For the text-containing cell, return its midpoint in [X, Y] coordinate format. 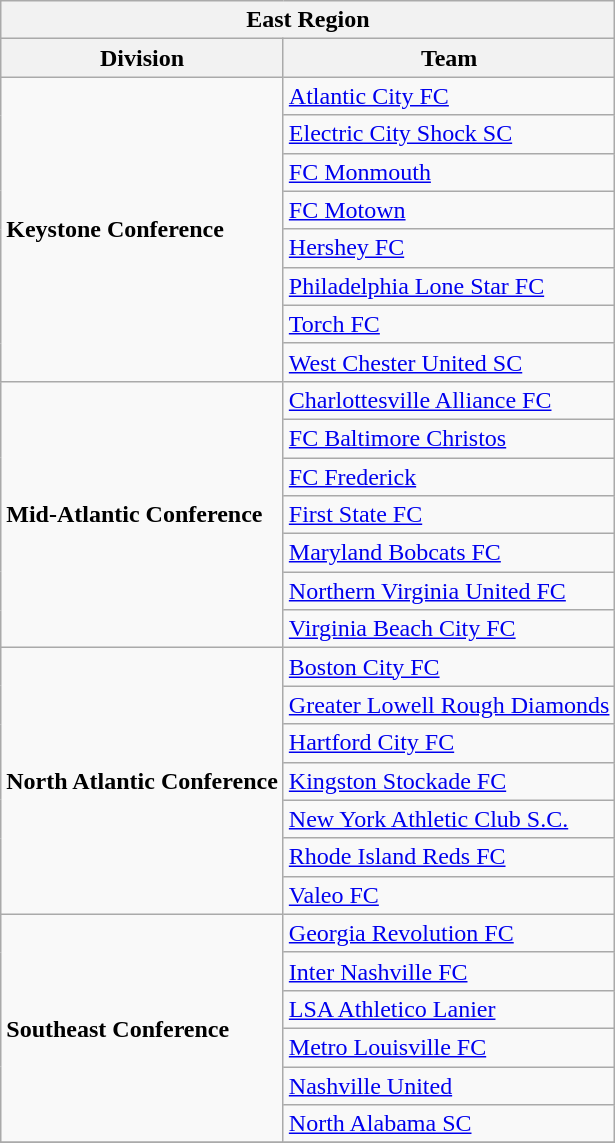
FC Motown [449, 210]
Inter Nashville FC [449, 971]
Georgia Revolution FC [449, 933]
Kingston Stockade FC [449, 781]
Hartford City FC [449, 743]
Maryland Bobcats FC [449, 553]
New York Athletic Club S.C. [449, 819]
Rhode Island Reds FC [449, 857]
Division [142, 58]
Charlottesville Alliance FC [449, 400]
Northern Virginia United FC [449, 591]
FC Baltimore Christos [449, 438]
East Region [308, 20]
LSA Athletico Lanier [449, 1009]
Team [449, 58]
Mid-Atlantic Conference [142, 514]
Philadelphia Lone Star FC [449, 286]
Virginia Beach City FC [449, 629]
Nashville United [449, 1085]
Boston City FC [449, 667]
Hershey FC [449, 248]
First State FC [449, 515]
Electric City Shock SC [449, 134]
Torch FC [449, 324]
North Atlantic Conference [142, 781]
Greater Lowell Rough Diamonds [449, 705]
Southeast Conference [142, 1028]
Metro Louisville FC [449, 1047]
West Chester United SC [449, 362]
FC Monmouth [449, 172]
FC Frederick [449, 477]
North Alabama SC [449, 1124]
Valeo FC [449, 895]
Keystone Conference [142, 229]
Atlantic City FC [449, 96]
